Return [x, y] of the center of cell containing provided text 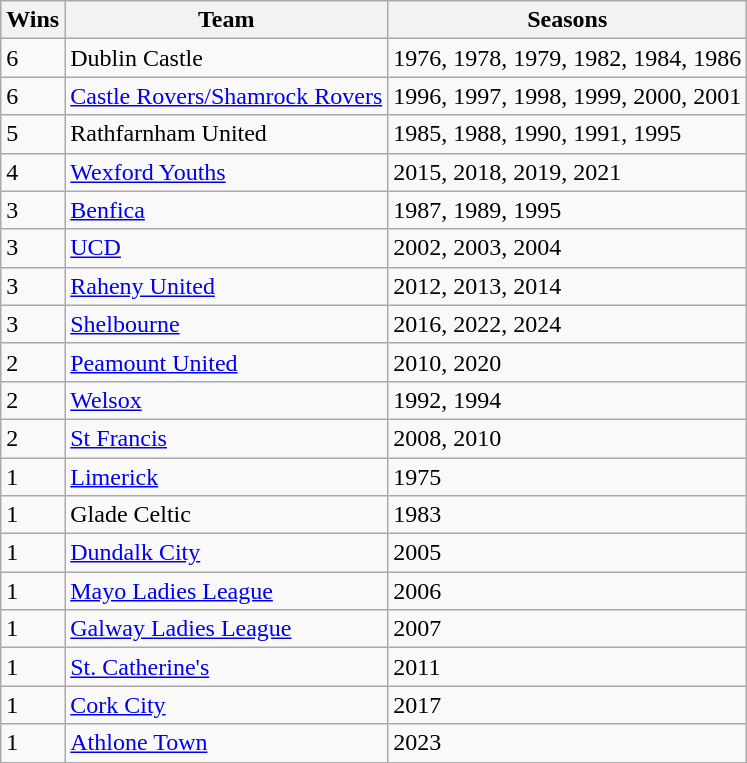
Rathfarnham United [226, 134]
1987, 1989, 1995 [568, 210]
Raheny United [226, 286]
Team [226, 20]
St Francis [226, 438]
5 [33, 134]
2011 [568, 667]
2002, 2003, 2004 [568, 248]
Benfica [226, 210]
2010, 2020 [568, 362]
Athlone Town [226, 743]
1983 [568, 515]
Wexford Youths [226, 172]
Galway Ladies League [226, 629]
2006 [568, 591]
UCD [226, 248]
Glade Celtic [226, 515]
4 [33, 172]
Cork City [226, 705]
2016, 2022, 2024 [568, 324]
2023 [568, 743]
Mayo Ladies League [226, 591]
Peamount United [226, 362]
1996, 1997, 1998, 1999, 2000, 2001 [568, 96]
2015, 2018, 2019, 2021 [568, 172]
Dundalk City [226, 553]
1985, 1988, 1990, 1991, 1995 [568, 134]
St. Catherine's [226, 667]
2008, 2010 [568, 438]
1975 [568, 477]
2007 [568, 629]
1992, 1994 [568, 400]
Castle Rovers/Shamrock Rovers [226, 96]
2017 [568, 705]
Shelbourne [226, 324]
Seasons [568, 20]
Welsox [226, 400]
Limerick [226, 477]
Wins [33, 20]
2012, 2013, 2014 [568, 286]
1976, 1978, 1979, 1982, 1984, 1986 [568, 58]
2005 [568, 553]
Dublin Castle [226, 58]
